Output the [X, Y] coordinate of the center of the cell containing the given text.  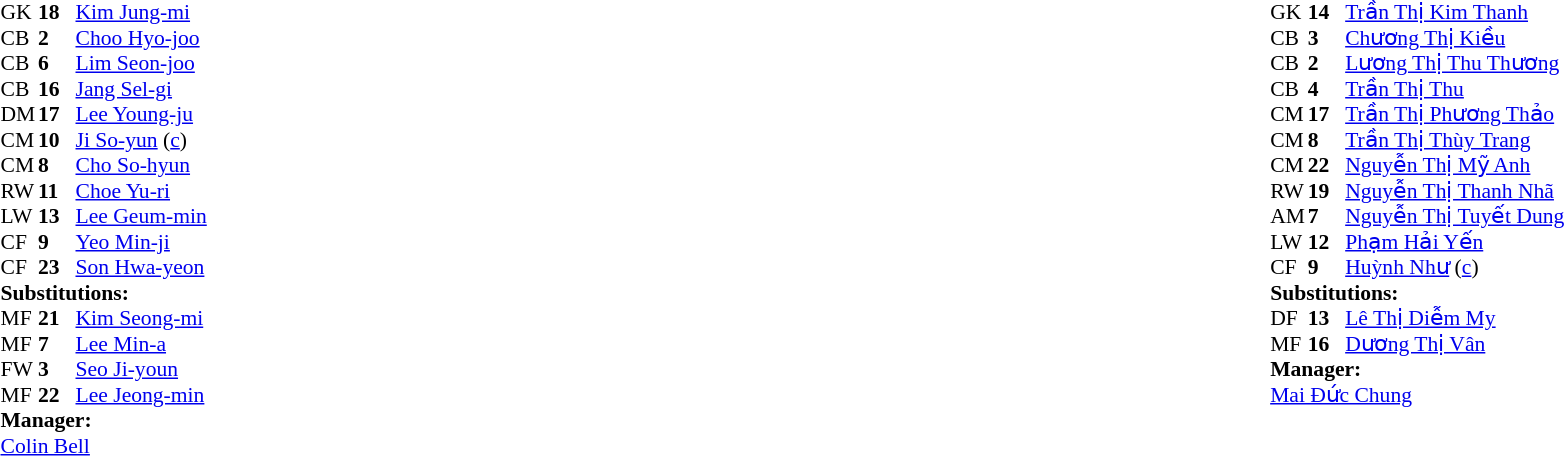
AM [1289, 217]
14 [1327, 13]
23 [57, 267]
Kim Jung-mi [142, 13]
Dương Thị Vân [1454, 344]
Ji So-yun (c) [142, 140]
4 [1327, 89]
Chương Thị Kiều [1454, 38]
6 [57, 63]
Choo Hyo-joo [142, 38]
Choe Yu-ri [142, 191]
DF [1289, 319]
Yeo Min-ji [142, 242]
Nguyễn Thị Mỹ Anh [1454, 165]
Nguyễn Thị Tuyết Dung [1454, 217]
Jang Sel-gi [142, 89]
Mai Đức Chung [1417, 395]
Lee Geum-min [142, 217]
21 [57, 319]
Lee Young-ju [142, 115]
Lê Thị Diễm My [1454, 319]
19 [1327, 191]
FW [19, 369]
Lee Min-a [142, 344]
10 [57, 140]
Nguyễn Thị Thanh Nhã [1454, 191]
Trần Thị Thu [1454, 89]
Huỳnh Như (c) [1454, 267]
18 [57, 13]
11 [57, 191]
12 [1327, 242]
Kim Seong-mi [142, 319]
Lương Thị Thu Thương [1454, 63]
DM [19, 115]
Trần Thị Thùy Trang [1454, 140]
Lim Seon-joo [142, 63]
Son Hwa-yeon [142, 267]
Trần Thị Kim Thanh [1454, 13]
Lee Jeong-min [142, 395]
Seo Ji-youn [142, 369]
Cho So-hyun [142, 165]
Trần Thị Phương Thảo [1454, 115]
Phạm Hải Yến [1454, 242]
